Search for the cell housing the specified text and yield its [X, Y] center coordinate. 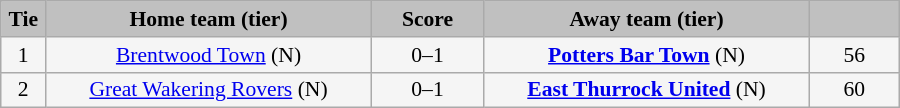
East Thurrock United (N) [647, 90]
2 [24, 90]
Away team (tier) [647, 19]
Brentwood Town (N) [209, 55]
Potters Bar Town (N) [647, 55]
60 [854, 90]
1 [24, 55]
Score [427, 19]
56 [854, 55]
Great Wakering Rovers (N) [209, 90]
Home team (tier) [209, 19]
Tie [24, 19]
